Scan for the cell matching the given text and deliver its [X, Y] coordinate at center. 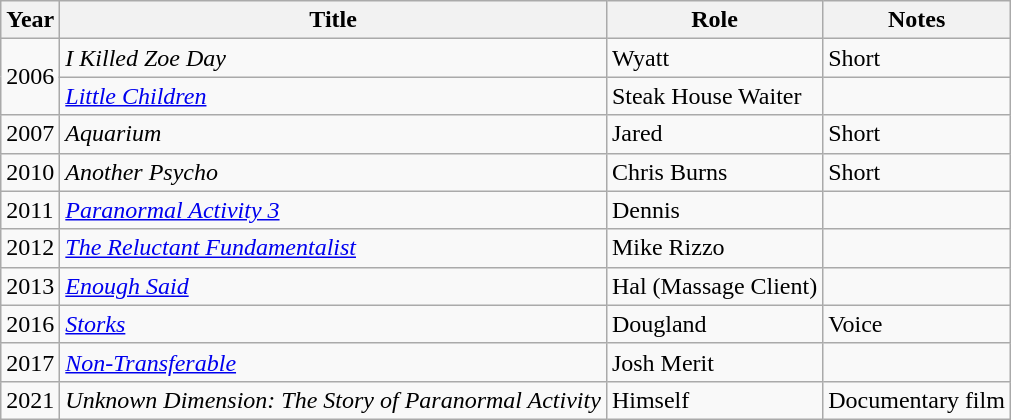
Another Psycho [334, 172]
Little Children [334, 96]
2017 [30, 362]
Title [334, 20]
Steak House Waiter [714, 96]
I Killed Zoe Day [334, 58]
2013 [30, 286]
Hal (Massage Client) [714, 286]
Year [30, 20]
Notes [917, 20]
Voice [917, 324]
Paranormal Activity 3 [334, 210]
Jared [714, 134]
2006 [30, 77]
Non-Transferable [334, 362]
Wyatt [714, 58]
2021 [30, 400]
Storks [334, 324]
Josh Merit [714, 362]
2007 [30, 134]
2010 [30, 172]
Role [714, 20]
Enough Said [334, 286]
Aquarium [334, 134]
Documentary film [917, 400]
Chris Burns [714, 172]
Unknown Dimension: The Story of Paranormal Activity [334, 400]
Mike Rizzo [714, 248]
Dennis [714, 210]
2016 [30, 324]
Himself [714, 400]
Dougland [714, 324]
2011 [30, 210]
The Reluctant Fundamentalist [334, 248]
2012 [30, 248]
